Detect which cell encompasses the target text, then output its [x, y] center coordinate. 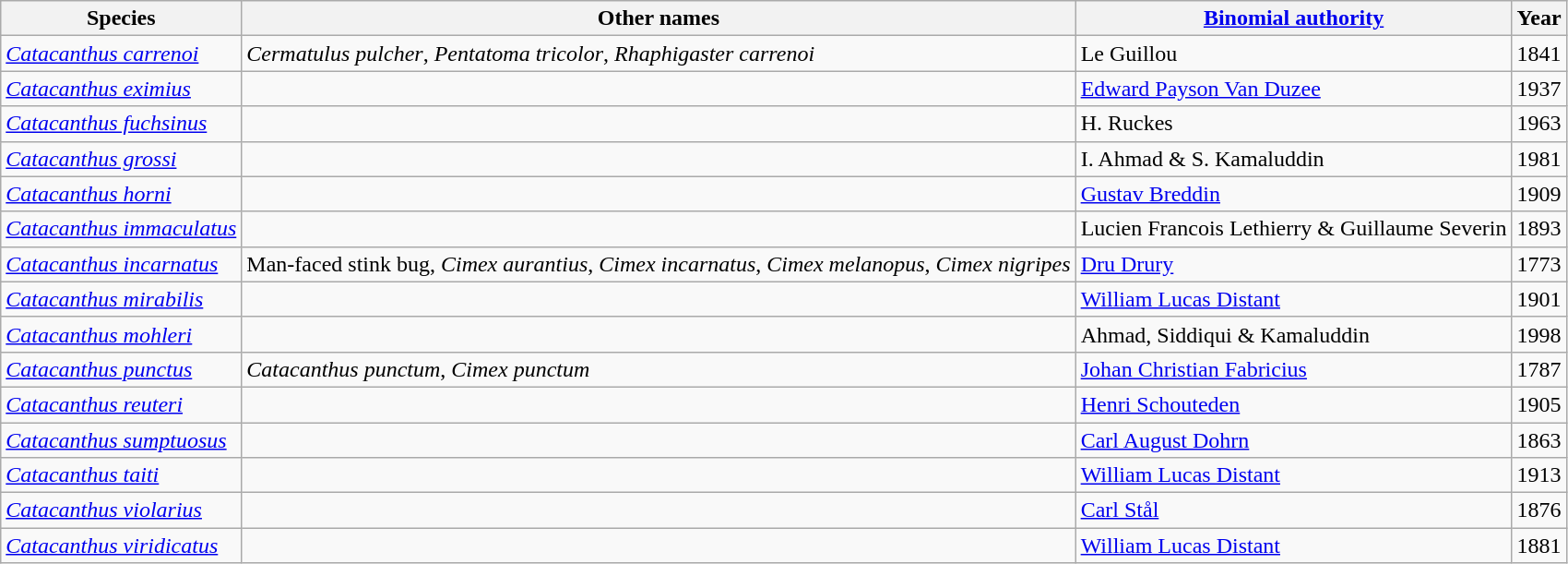
Carl August Dohrn [1293, 440]
Catacanthus incarnatus [122, 264]
Catacanthus horni [122, 194]
Le Guillou [1293, 54]
Other names [659, 18]
Catacanthus mirabilis [122, 299]
Catacanthus reuteri [122, 404]
I. Ahmad & S. Kamaluddin [1293, 159]
Edward Payson Van Duzee [1293, 89]
1876 [1538, 510]
1981 [1538, 159]
Gustav Breddin [1293, 194]
Catacanthus taiti [122, 475]
Year [1538, 18]
1905 [1538, 404]
1881 [1538, 546]
1773 [1538, 264]
Carl Stål [1293, 510]
Man-faced stink bug, Cimex aurantius, Cimex incarnatus, Cimex melanopus, Cimex nigripes [659, 264]
Catacanthus carrenoi [122, 54]
Catacanthus violarius [122, 510]
1963 [1538, 124]
1787 [1538, 369]
1841 [1538, 54]
1909 [1538, 194]
Catacanthus fuchsinus [122, 124]
Catacanthus mohleri [122, 334]
1998 [1538, 334]
Catacanthus punctum, Cimex punctum [659, 369]
Ahmad, Siddiqui & Kamaluddin [1293, 334]
Catacanthus punctus [122, 369]
Catacanthus sumptuosus [122, 440]
Lucien Francois Lethierry & Guillaume Severin [1293, 229]
H. Ruckes [1293, 124]
Dru Drury [1293, 264]
Johan Christian Fabricius [1293, 369]
Catacanthus eximius [122, 89]
1913 [1538, 475]
Catacanthus immaculatus [122, 229]
Henri Schouteden [1293, 404]
Cermatulus pulcher, Pentatoma tricolor, Rhaphigaster carrenoi [659, 54]
Catacanthus grossi [122, 159]
Catacanthus viridicatus [122, 546]
1863 [1538, 440]
Species [122, 18]
Binomial authority [1293, 18]
1901 [1538, 299]
1893 [1538, 229]
1937 [1538, 89]
